Return [X, Y] of the center of cell containing provided text 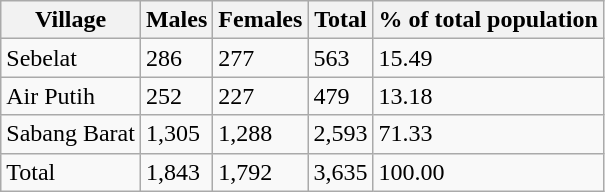
2,593 [340, 134]
Males [176, 20]
Females [260, 20]
277 [260, 58]
1,288 [260, 134]
227 [260, 96]
252 [176, 96]
1,843 [176, 172]
1,305 [176, 134]
71.33 [488, 134]
1,792 [260, 172]
563 [340, 58]
479 [340, 96]
Sabang Barat [71, 134]
3,635 [340, 172]
Air Putih [71, 96]
100.00 [488, 172]
Village [71, 20]
286 [176, 58]
Sebelat [71, 58]
% of total population [488, 20]
13.18 [488, 96]
15.49 [488, 58]
